Find where the given text appears and provide that cell's center as (x, y) coordinate. 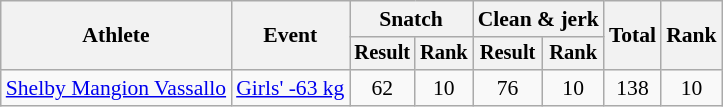
Clean & jerk (538, 19)
76 (508, 88)
Girls' -63 kg (290, 88)
Total (632, 36)
Shelby Mangion Vassallo (116, 88)
Snatch (412, 19)
Event (290, 36)
138 (632, 88)
Athlete (116, 36)
62 (383, 88)
